Locate the cell with the specified text and output its [X, Y] center coordinate. 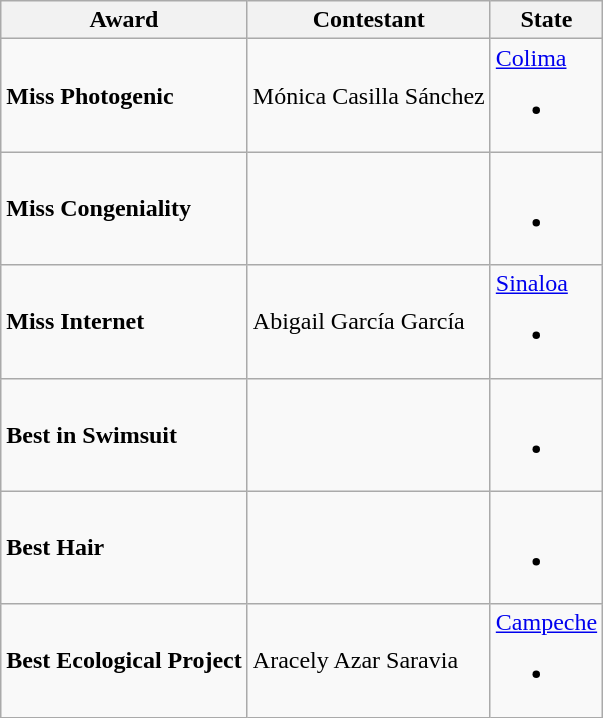
Sinaloa [546, 322]
Colima [546, 96]
Miss Congeniality [124, 208]
Campeche [546, 660]
Mónica Casilla Sánchez [368, 96]
Best in Swimsuit [124, 434]
Abigail García García [368, 322]
Award [124, 20]
Best Hair [124, 548]
Miss Photogenic [124, 96]
Contestant [368, 20]
Aracely Azar Saravia [368, 660]
Miss Internet [124, 322]
State [546, 20]
Best Ecological Project [124, 660]
